Capture the cell that displays the provided text and extract its [X, Y] central coordinate. 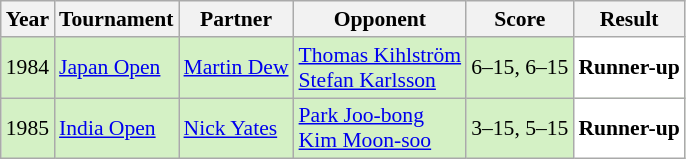
Park Joo-bong Kim Moon-soo [380, 128]
Score [520, 19]
1985 [28, 128]
Japan Open [116, 68]
Thomas Kihlström Stefan Karlsson [380, 68]
6–15, 6–15 [520, 68]
Opponent [380, 19]
1984 [28, 68]
Martin Dew [236, 68]
Year [28, 19]
Partner [236, 19]
3–15, 5–15 [520, 128]
Result [628, 19]
India Open [116, 128]
Nick Yates [236, 128]
Tournament [116, 19]
